From the cell containing the given text, extract its center point as (x, y) coordinate. 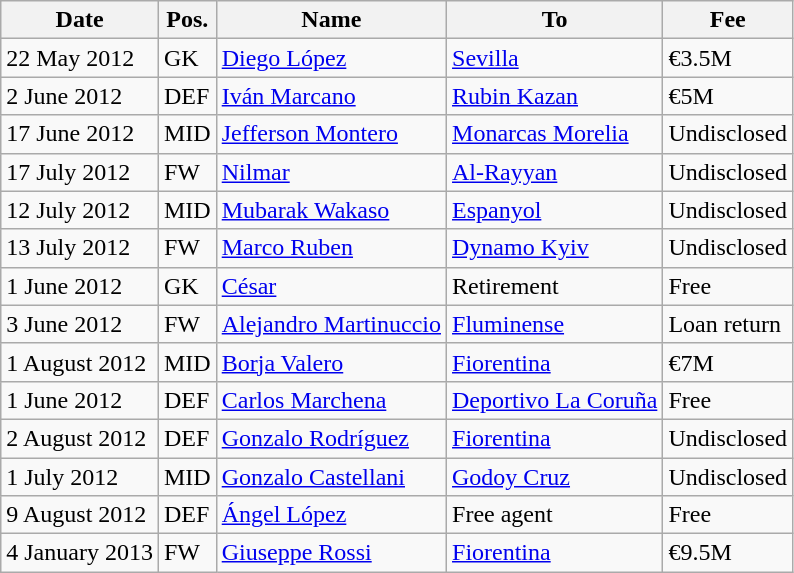
17 July 2012 (80, 172)
To (555, 20)
Free agent (555, 515)
Diego López (331, 58)
Borja Valero (331, 362)
Fee (728, 20)
Iván Marcano (331, 96)
Date (80, 20)
Godoy Cruz (555, 477)
Carlos Marchena (331, 400)
9 August 2012 (80, 515)
Pos. (187, 20)
Espanyol (555, 210)
€5M (728, 96)
Nilmar (331, 172)
Fluminense (555, 324)
Jefferson Montero (331, 134)
€7M (728, 362)
Mubarak Wakaso (331, 210)
Monarcas Morelia (555, 134)
Alejandro Martinuccio (331, 324)
3 June 2012 (80, 324)
Deportivo La Coruña (555, 400)
4 January 2013 (80, 553)
€9.5M (728, 553)
Ángel López (331, 515)
Sevilla (555, 58)
2 June 2012 (80, 96)
Loan return (728, 324)
Gonzalo Castellani (331, 477)
1 July 2012 (80, 477)
13 July 2012 (80, 248)
22 May 2012 (80, 58)
Giuseppe Rossi (331, 553)
Retirement (555, 286)
1 August 2012 (80, 362)
17 June 2012 (80, 134)
Dynamo Kyiv (555, 248)
Al-Rayyan (555, 172)
€3.5M (728, 58)
Rubin Kazan (555, 96)
César (331, 286)
2 August 2012 (80, 438)
Gonzalo Rodríguez (331, 438)
Name (331, 20)
Marco Ruben (331, 248)
12 July 2012 (80, 210)
